Provide the [x, y] coordinate of the cell's center where the given text is located.  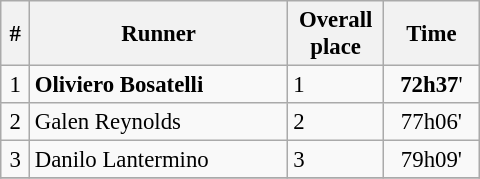
79h09' [432, 160]
Danilo Lantermino [158, 160]
72h37' [432, 85]
Oliviero Bosatelli [158, 85]
Overall place [336, 34]
Galen Reynolds [158, 122]
# [16, 34]
Runner [158, 34]
77h06' [432, 122]
Time [432, 34]
